Find where the given text appears and provide that cell's center as (x, y) coordinate. 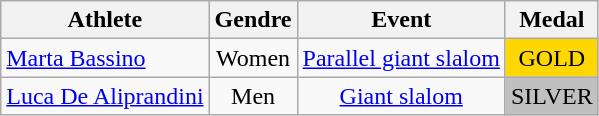
Men (253, 96)
Marta Bassino (105, 58)
Athlete (105, 20)
SILVER (552, 96)
Luca De Aliprandini (105, 96)
Gendre (253, 20)
Event (401, 20)
Giant slalom (401, 96)
Women (253, 58)
Medal (552, 20)
GOLD (552, 58)
Parallel giant slalom (401, 58)
